Scan for the cell matching the given text and deliver its [X, Y] coordinate at center. 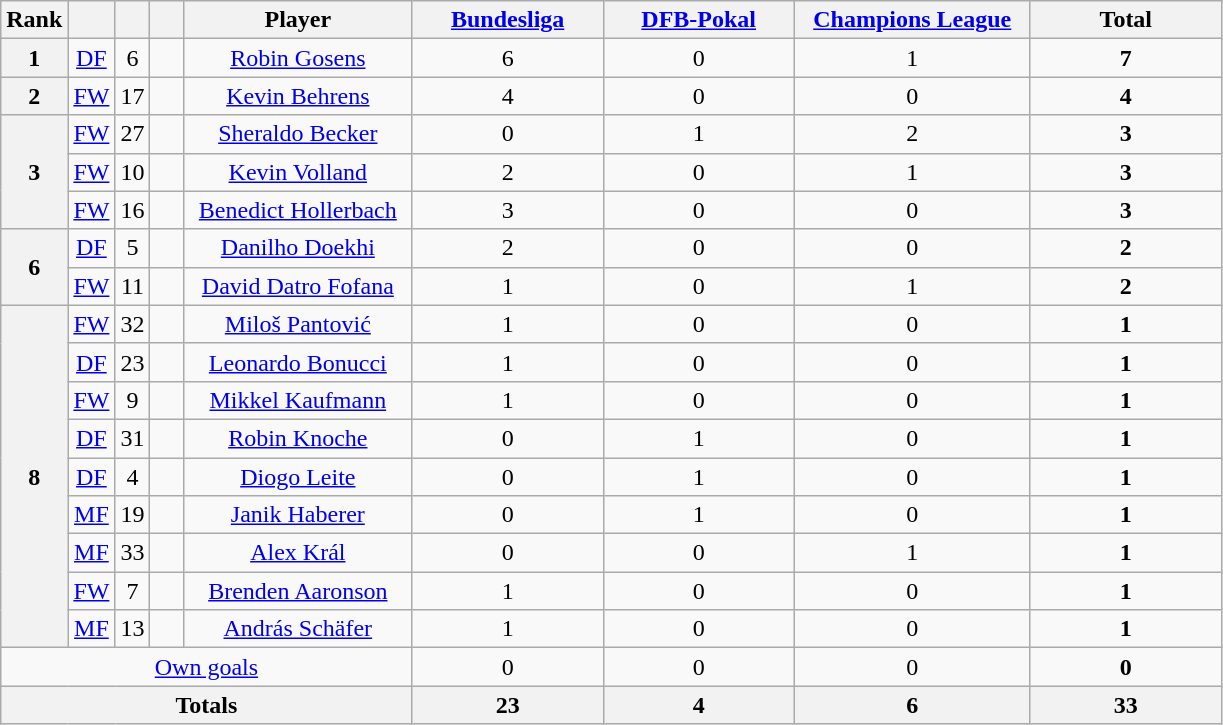
Kevin Behrens [298, 96]
Brenden Aaronson [298, 591]
10 [132, 172]
9 [132, 400]
Alex Král [298, 553]
27 [132, 134]
Mikkel Kaufmann [298, 400]
Total [1126, 20]
31 [132, 438]
Own goals [206, 667]
Diogo Leite [298, 477]
32 [132, 324]
Miloš Pantović [298, 324]
David Datro Fofana [298, 286]
Totals [206, 705]
17 [132, 96]
Kevin Volland [298, 172]
19 [132, 515]
Rank [34, 20]
Benedict Hollerbach [298, 210]
Sheraldo Becker [298, 134]
DFB-Pokal [698, 20]
Robin Gosens [298, 58]
Janik Haberer [298, 515]
5 [132, 248]
Bundesliga [508, 20]
Danilho Doekhi [298, 248]
Leonardo Bonucci [298, 362]
8 [34, 476]
Champions League [912, 20]
András Schäfer [298, 629]
11 [132, 286]
Player [298, 20]
16 [132, 210]
Robin Knoche [298, 438]
13 [132, 629]
